Locate the cell with the specified text and output its [x, y] center coordinate. 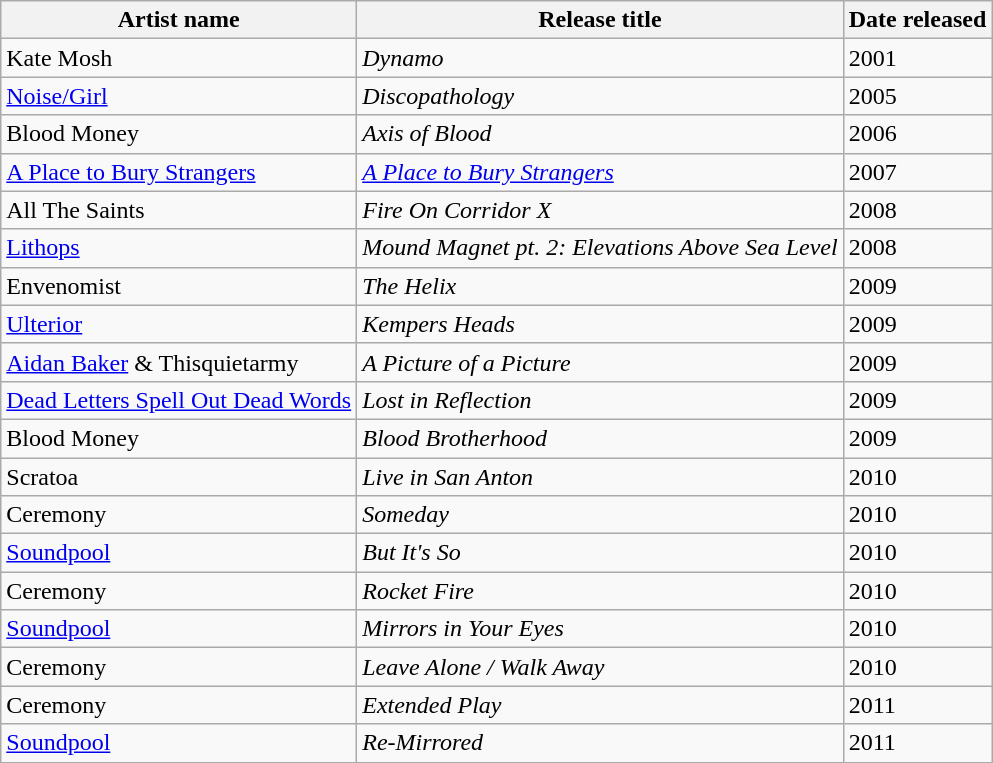
Someday [600, 515]
Dynamo [600, 58]
2006 [918, 134]
2007 [918, 172]
Axis of Blood [600, 134]
Lithops [179, 248]
All The Saints [179, 210]
Kempers Heads [600, 324]
A Picture of a Picture [600, 362]
Lost in Reflection [600, 400]
Kate Mosh [179, 58]
Ulterior [179, 324]
Mound Magnet pt. 2: Elevations Above Sea Level [600, 248]
Fire On Corridor X [600, 210]
Dead Letters Spell Out Dead Words [179, 400]
Scratoa [179, 477]
But It's So [600, 553]
Discopathology [600, 96]
Noise/Girl [179, 96]
Live in San Anton [600, 477]
Blood Brotherhood [600, 438]
2001 [918, 58]
The Helix [600, 286]
2005 [918, 96]
Re-Mirrored [600, 743]
Rocket Fire [600, 591]
Aidan Baker & Thisquietarmy [179, 362]
Leave Alone / Walk Away [600, 667]
Envenomist [179, 286]
Artist name [179, 20]
Date released [918, 20]
Extended Play [600, 705]
Release title [600, 20]
Mirrors in Your Eyes [600, 629]
